Capture the cell that displays the provided text and extract its [X, Y] central coordinate. 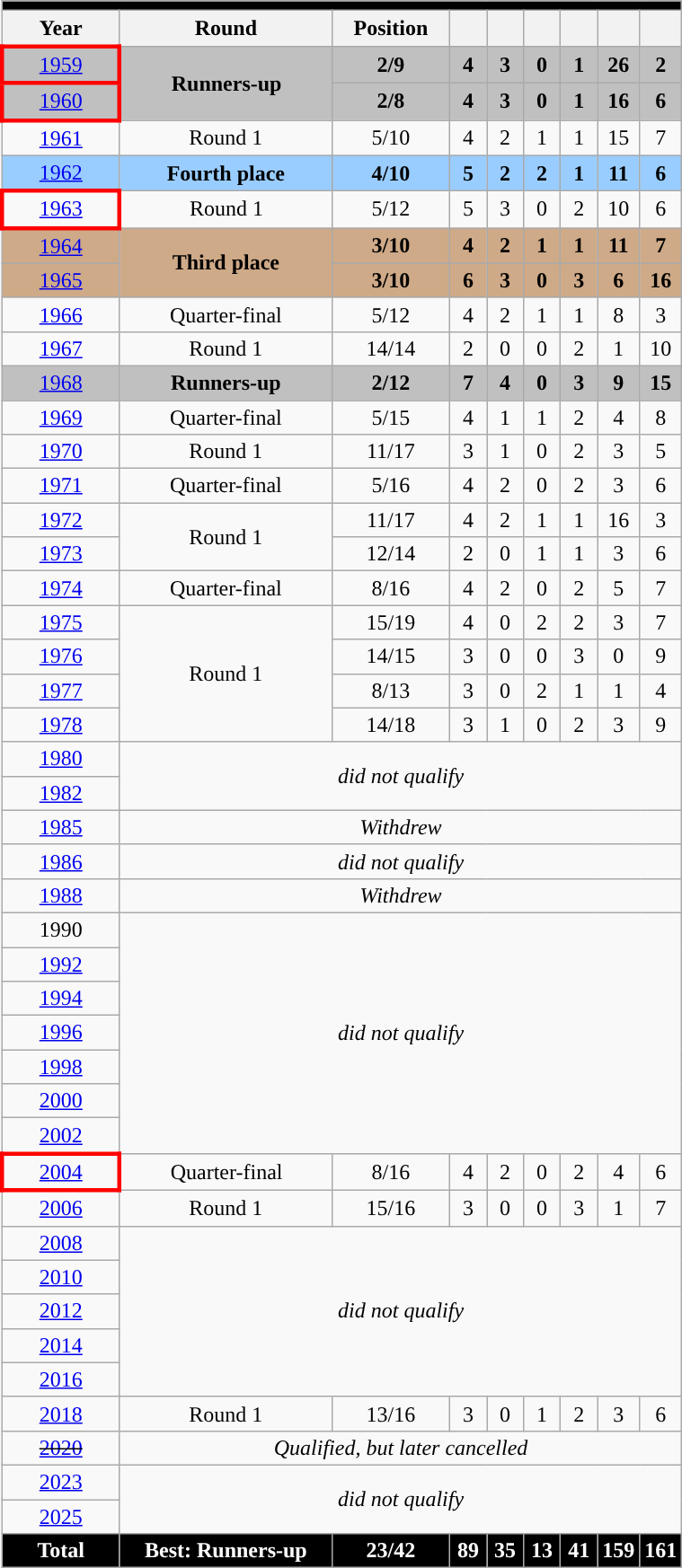
1960 [61, 101]
1969 [61, 418]
1980 [61, 759]
1998 [61, 1067]
1971 [61, 486]
12/14 [390, 554]
15/19 [390, 622]
14/15 [390, 656]
1985 [61, 827]
13 [543, 1551]
2002 [61, 1136]
1975 [61, 622]
8/13 [390, 691]
2000 [61, 1101]
2012 [61, 1311]
89 [467, 1551]
2/9 [390, 65]
2014 [61, 1345]
35 [505, 1551]
Third place [226, 263]
161 [661, 1551]
1968 [61, 383]
2025 [61, 1517]
41 [579, 1551]
1996 [61, 1033]
23/42 [390, 1551]
1977 [61, 691]
15/16 [390, 1208]
2/12 [390, 383]
1978 [61, 725]
14/14 [390, 348]
Best: Runners-up [226, 1551]
2/8 [390, 101]
Qualified, but later cancelled [401, 1448]
2006 [61, 1208]
Total [61, 1551]
Round [226, 29]
13/16 [390, 1414]
1982 [61, 793]
1962 [61, 173]
1966 [61, 314]
26 [618, 65]
Fourth place [226, 173]
5/15 [390, 418]
Year [61, 29]
1986 [61, 861]
5/16 [390, 486]
1970 [61, 452]
1992 [61, 964]
2010 [61, 1277]
5/10 [390, 138]
1961 [61, 138]
2008 [61, 1243]
1994 [61, 999]
159 [618, 1551]
1967 [61, 348]
1964 [61, 246]
Position [390, 29]
1973 [61, 554]
2016 [61, 1379]
1976 [61, 656]
2004 [61, 1171]
1974 [61, 588]
1963 [61, 210]
14/18 [390, 725]
1988 [61, 895]
2018 [61, 1414]
2023 [61, 1482]
1972 [61, 520]
1965 [61, 280]
1990 [61, 929]
4/10 [390, 173]
1959 [61, 65]
2020 [61, 1448]
